Identify which cell holds the provided text, then report its (x, y) central coordinate. 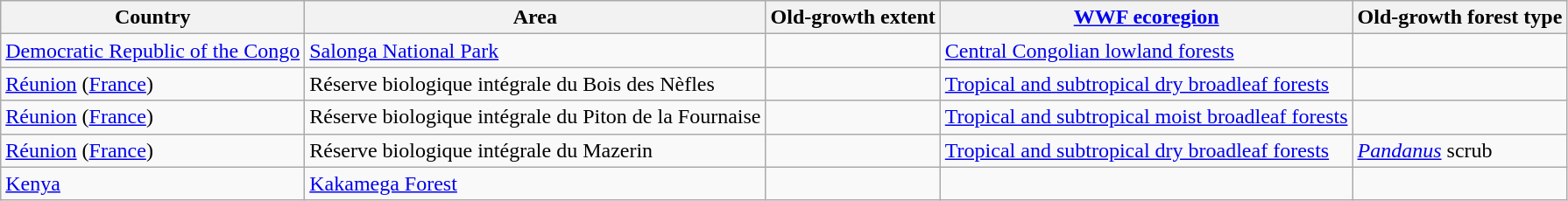
Old-growth forest type (1459, 17)
Democratic Republic of the Congo (152, 51)
Réserve biologique intégrale du Bois des Nèfles (535, 84)
Kakamega Forest (535, 184)
Salonga National Park (535, 51)
Réserve biologique intégrale du Piton de la Fournaise (535, 117)
Tropical and subtropical moist broadleaf forests (1146, 117)
Kenya (152, 184)
Old-growth extent (853, 17)
Pandanus scrub (1459, 150)
WWF ecoregion (1146, 17)
Area (535, 17)
Country (152, 17)
Réserve biologique intégrale du Mazerin (535, 150)
Central Congolian lowland forests (1146, 51)
